Capture the cell that displays the provided text and extract its [X, Y] central coordinate. 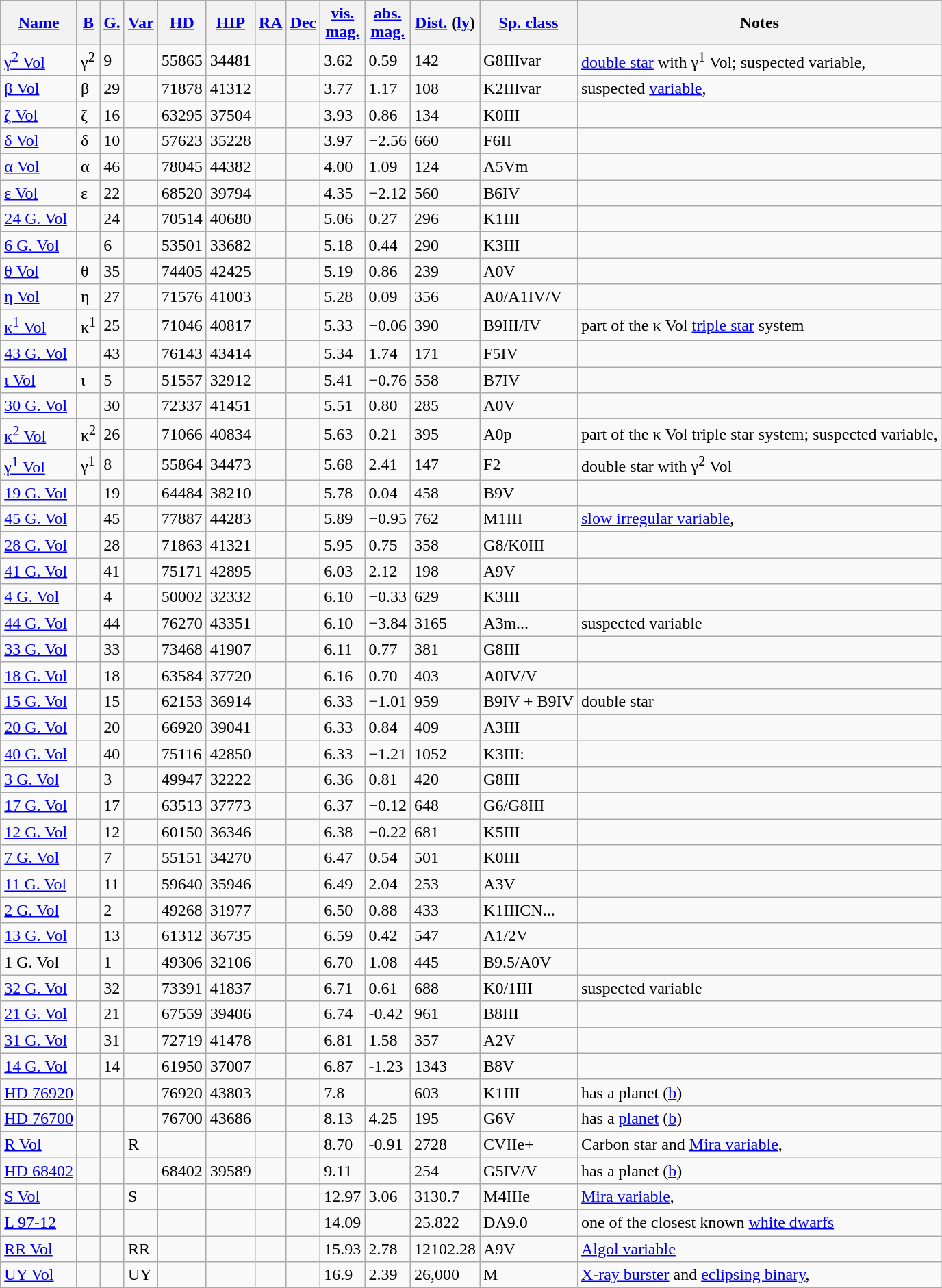
A1/2V [529, 936]
76920 [182, 1092]
14 G. Vol [39, 1066]
32106 [230, 962]
Mira variable, [759, 1196]
44 [112, 623]
β Vol [39, 88]
41312 [230, 88]
0.21 [387, 434]
458 [445, 493]
DA9.0 [529, 1223]
κ2 [88, 434]
34481 [230, 60]
73468 [182, 649]
24 [112, 219]
5.78 [342, 493]
14.09 [342, 1223]
5.06 [342, 219]
6.70 [342, 962]
UY Vol [39, 1275]
−3.84 [387, 623]
6.49 [342, 884]
vis.mag. [342, 23]
124 [445, 167]
39794 [230, 193]
6.37 [342, 806]
2.12 [387, 571]
−0.95 [387, 519]
ι [88, 380]
18 G. Vol [39, 675]
49306 [182, 962]
K3III: [529, 753]
62153 [182, 701]
HD 76920 [39, 1092]
18 [112, 675]
α Vol [39, 167]
28 [112, 545]
ζ Vol [39, 114]
49268 [182, 910]
RR Vol [39, 1249]
L 97-12 [39, 1223]
ι Vol [39, 380]
409 [445, 727]
3.62 [342, 60]
0.88 [387, 910]
R Vol [39, 1144]
0.70 [387, 675]
3.97 [342, 140]
5.51 [342, 406]
−1.01 [387, 701]
6 G. Vol [39, 245]
560 [445, 193]
A0IV/V [529, 675]
B9.5/A0V [529, 962]
2.41 [387, 464]
2.04 [387, 884]
7 G. Vol [39, 858]
M [529, 1275]
4.00 [342, 167]
abs.mag. [387, 23]
0.09 [387, 297]
6.03 [342, 571]
41907 [230, 649]
30 [112, 406]
A3III [529, 727]
−1.21 [387, 753]
11 [112, 884]
40 [112, 753]
η Vol [39, 297]
δ Vol [39, 140]
6.16 [342, 675]
688 [445, 988]
Name [39, 23]
13 [112, 936]
32912 [230, 380]
B7IV [529, 380]
RA [270, 23]
5.68 [342, 464]
HD [182, 23]
51557 [182, 380]
1.74 [387, 353]
35228 [230, 140]
-0.91 [387, 1144]
12102.28 [445, 1249]
slow irregular variable, [759, 519]
42850 [230, 753]
A3V [529, 884]
Sp. class [529, 23]
32 G. Vol [39, 988]
B9V [529, 493]
κ1 [88, 326]
19 [112, 493]
37773 [230, 806]
1.58 [387, 1040]
290 [445, 245]
θ [88, 271]
G6/G8III [529, 806]
ζ [88, 114]
36914 [230, 701]
4.25 [387, 1118]
32 [112, 988]
603 [445, 1092]
64484 [182, 493]
49947 [182, 779]
31 [112, 1040]
8 [112, 464]
Algol variable [759, 1249]
648 [445, 806]
6.74 [342, 1014]
A3m... [529, 623]
A5Vm [529, 167]
30 G. Vol [39, 406]
M1III [529, 519]
629 [445, 597]
Var [141, 23]
11 G. Vol [39, 884]
double star with γ1 Vol; suspected variable, [759, 60]
5.28 [342, 297]
2.39 [387, 1275]
1.17 [387, 88]
3.77 [342, 88]
UY [141, 1275]
9 [112, 60]
76270 [182, 623]
1.08 [387, 962]
3.06 [387, 1196]
40680 [230, 219]
61950 [182, 1066]
6.50 [342, 910]
6.36 [342, 779]
40 G. Vol [39, 753]
433 [445, 910]
G8IIIvar [529, 60]
0.80 [387, 406]
43686 [230, 1118]
η [88, 297]
B [88, 23]
357 [445, 1040]
35 [112, 271]
19 G. Vol [39, 493]
68520 [182, 193]
27 [112, 297]
61312 [182, 936]
B9III/IV [529, 326]
34270 [230, 858]
7.8 [342, 1092]
ε [88, 193]
43351 [230, 623]
74405 [182, 271]
6.59 [342, 936]
39406 [230, 1014]
X-ray burster and eclipsing binary, [759, 1275]
26 [112, 434]
36346 [230, 832]
34473 [230, 464]
31977 [230, 910]
15 G. Vol [39, 701]
53501 [182, 245]
445 [445, 962]
41003 [230, 297]
6.71 [342, 988]
21 [112, 1014]
134 [445, 114]
G8/K0III [529, 545]
558 [445, 380]
71046 [182, 326]
5.63 [342, 434]
0.77 [387, 649]
71576 [182, 297]
198 [445, 571]
6.81 [342, 1040]
41478 [230, 1040]
3165 [445, 623]
381 [445, 649]
36735 [230, 936]
20 [112, 727]
147 [445, 464]
959 [445, 701]
ε Vol [39, 193]
-1.23 [387, 1066]
-0.42 [387, 1014]
31 G. Vol [39, 1040]
762 [445, 519]
41451 [230, 406]
Dec [303, 23]
3 [112, 779]
395 [445, 434]
K2IIIvar [529, 88]
33682 [230, 245]
double star with γ2 Vol [759, 464]
63584 [182, 675]
−0.12 [387, 806]
76700 [182, 1118]
G5IV/V [529, 1170]
−2.12 [387, 193]
71878 [182, 88]
8.70 [342, 1144]
0.42 [387, 936]
4.35 [342, 193]
44 G. Vol [39, 623]
35946 [230, 884]
R [141, 1144]
Carbon star and Mira variable, [759, 1144]
55151 [182, 858]
suspected variable, [759, 88]
25 [112, 326]
B8III [529, 1014]
one of the closest known white dwarfs [759, 1223]
α [88, 167]
F5IV [529, 353]
RR [141, 1249]
6.87 [342, 1066]
K0/1III [529, 988]
β [88, 88]
73391 [182, 988]
71066 [182, 434]
63513 [182, 806]
3.93 [342, 114]
41321 [230, 545]
63295 [182, 114]
37504 [230, 114]
41 [112, 571]
76143 [182, 353]
66920 [182, 727]
41 G. Vol [39, 571]
32332 [230, 597]
17 G. Vol [39, 806]
39041 [230, 727]
F2 [529, 464]
40817 [230, 326]
142 [445, 60]
296 [445, 219]
κ2 Vol [39, 434]
681 [445, 832]
239 [445, 271]
22 [112, 193]
6.38 [342, 832]
5.19 [342, 271]
4 [112, 597]
double star [759, 701]
M4IIIe [529, 1196]
24 G. Vol [39, 219]
43 [112, 353]
68402 [182, 1170]
δ [88, 140]
171 [445, 353]
254 [445, 1170]
−0.33 [387, 597]
G6V [529, 1118]
−2.56 [387, 140]
−0.22 [387, 832]
5.89 [342, 519]
20 G. Vol [39, 727]
0.81 [387, 779]
78045 [182, 167]
A0/A1IV/V [529, 297]
42895 [230, 571]
37007 [230, 1066]
356 [445, 297]
K1IIICN... [529, 910]
55865 [182, 60]
5.41 [342, 380]
1 [112, 962]
κ1 Vol [39, 326]
15 [112, 701]
F6II [529, 140]
45 [112, 519]
5.33 [342, 326]
547 [445, 936]
67559 [182, 1014]
43414 [230, 353]
961 [445, 1014]
17 [112, 806]
43803 [230, 1092]
0.75 [387, 545]
4 G. Vol [39, 597]
8.13 [342, 1118]
0.61 [387, 988]
70514 [182, 219]
403 [445, 675]
72719 [182, 1040]
part of the κ Vol triple star system; suspected variable, [759, 434]
1052 [445, 753]
2.78 [387, 1249]
41837 [230, 988]
57623 [182, 140]
33 [112, 649]
43 G. Vol [39, 353]
2 [112, 910]
12 [112, 832]
−0.06 [387, 326]
12.97 [342, 1196]
γ1 [88, 464]
1343 [445, 1066]
195 [445, 1118]
0.04 [387, 493]
13 G. Vol [39, 936]
253 [445, 884]
S Vol [39, 1196]
0.27 [387, 219]
358 [445, 545]
Dist. (ly) [445, 23]
A0p [529, 434]
5.34 [342, 353]
285 [445, 406]
38210 [230, 493]
28 G. Vol [39, 545]
γ2 [88, 60]
55864 [182, 464]
6.11 [342, 649]
B6IV [529, 193]
16 [112, 114]
46 [112, 167]
21 G. Vol [39, 1014]
6 [112, 245]
7 [112, 858]
HD 68402 [39, 1170]
B9IV + B9IV [529, 701]
32222 [230, 779]
3130.7 [445, 1196]
50002 [182, 597]
26,000 [445, 1275]
501 [445, 858]
390 [445, 326]
0.59 [387, 60]
77887 [182, 519]
45 G. Vol [39, 519]
2 G. Vol [39, 910]
HD 76700 [39, 1118]
1 G. Vol [39, 962]
2728 [445, 1144]
part of the κ Vol triple star system [759, 326]
75171 [182, 571]
K5III [529, 832]
CVIIe+ [529, 1144]
59640 [182, 884]
S [141, 1196]
3 G. Vol [39, 779]
0.54 [387, 858]
6.47 [342, 858]
25.822 [445, 1223]
60150 [182, 832]
37720 [230, 675]
40834 [230, 434]
A2V [529, 1040]
75116 [182, 753]
B8V [529, 1066]
G. [112, 23]
1.09 [387, 167]
θ Vol [39, 271]
15.93 [342, 1249]
71863 [182, 545]
420 [445, 779]
HIP [230, 23]
12 G. Vol [39, 832]
5.95 [342, 545]
−0.76 [387, 380]
42425 [230, 271]
16.9 [342, 1275]
660 [445, 140]
Notes [759, 23]
γ2 Vol [39, 60]
γ1 Vol [39, 464]
29 [112, 88]
44283 [230, 519]
72337 [182, 406]
0.44 [387, 245]
33 G. Vol [39, 649]
108 [445, 88]
0.84 [387, 727]
39589 [230, 1170]
5 [112, 380]
14 [112, 1066]
10 [112, 140]
5.18 [342, 245]
9.11 [342, 1170]
44382 [230, 167]
